Output the (X, Y) coordinate of the center of the cell containing the given text.  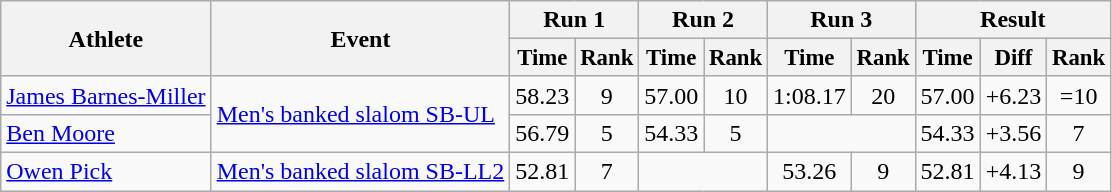
Run 1 (574, 20)
Run 2 (704, 20)
Athlete (106, 39)
Run 3 (842, 20)
Ben Moore (106, 133)
20 (883, 95)
=10 (1079, 95)
1:08.17 (810, 95)
+6.23 (1014, 95)
James Barnes-Miller (106, 95)
Result (1012, 20)
+3.56 (1014, 133)
+4.13 (1014, 172)
58.23 (542, 95)
53.26 (810, 172)
Diff (1014, 58)
Men's banked slalom SB-LL2 (360, 172)
Men's banked slalom SB-UL (360, 114)
Owen Pick (106, 172)
10 (736, 95)
Event (360, 39)
56.79 (542, 133)
